Capture the cell that displays the provided text and extract its (x, y) central coordinate. 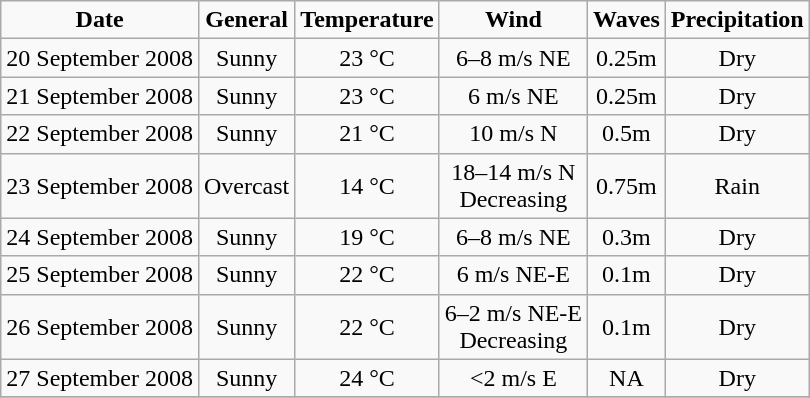
6 m/s NE-E (513, 275)
14 °C (367, 186)
Wind (513, 20)
23 September 2008 (100, 186)
19 °C (367, 237)
26 September 2008 (100, 326)
22 September 2008 (100, 134)
20 September 2008 (100, 58)
25 September 2008 (100, 275)
General (246, 20)
0.5m (627, 134)
Waves (627, 20)
0.3m (627, 237)
Date (100, 20)
21 September 2008 (100, 96)
24 °C (367, 378)
27 September 2008 (100, 378)
NA (627, 378)
21 °C (367, 134)
18–14 m/s NDecreasing (513, 186)
10 m/s N (513, 134)
Precipitation (737, 20)
Temperature (367, 20)
24 September 2008 (100, 237)
0.75m (627, 186)
6–2 m/s NE-EDecreasing (513, 326)
Overcast (246, 186)
Rain (737, 186)
6 m/s NE (513, 96)
<2 m/s E (513, 378)
